Locate the cell with the specified text and output its (X, Y) center coordinate. 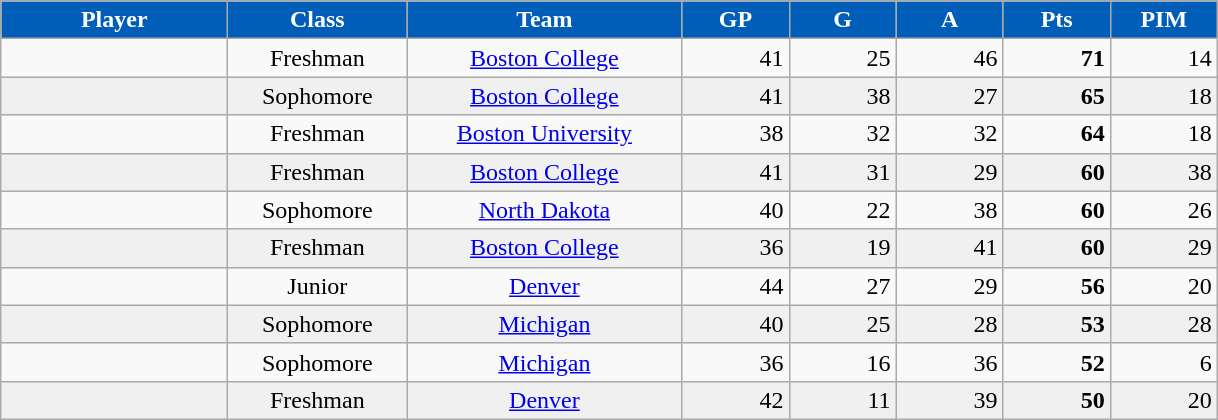
26 (1164, 210)
22 (842, 210)
11 (842, 400)
44 (736, 286)
65 (1056, 96)
14 (1164, 58)
16 (842, 362)
6 (1164, 362)
Team (544, 20)
A (950, 20)
Player (114, 20)
53 (1056, 324)
G (842, 20)
North Dakota (544, 210)
Class (318, 20)
52 (1056, 362)
Pts (1056, 20)
42 (736, 400)
19 (842, 248)
PIM (1164, 20)
GP (736, 20)
46 (950, 58)
Junior (318, 286)
71 (1056, 58)
56 (1056, 286)
50 (1056, 400)
39 (950, 400)
64 (1056, 134)
Boston University (544, 134)
31 (842, 172)
